Find where the given text appears and provide that cell's center as [x, y] coordinate. 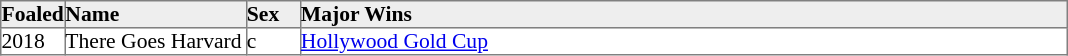
Name [156, 14]
2018 [33, 42]
Hollywood Gold Cup [683, 42]
Foaled [33, 14]
c [273, 42]
Major Wins [683, 14]
Sex [273, 14]
There Goes Harvard [156, 42]
